Pinpoint the cell where the given text exists, returning its [X, Y] midpoint coordinate. 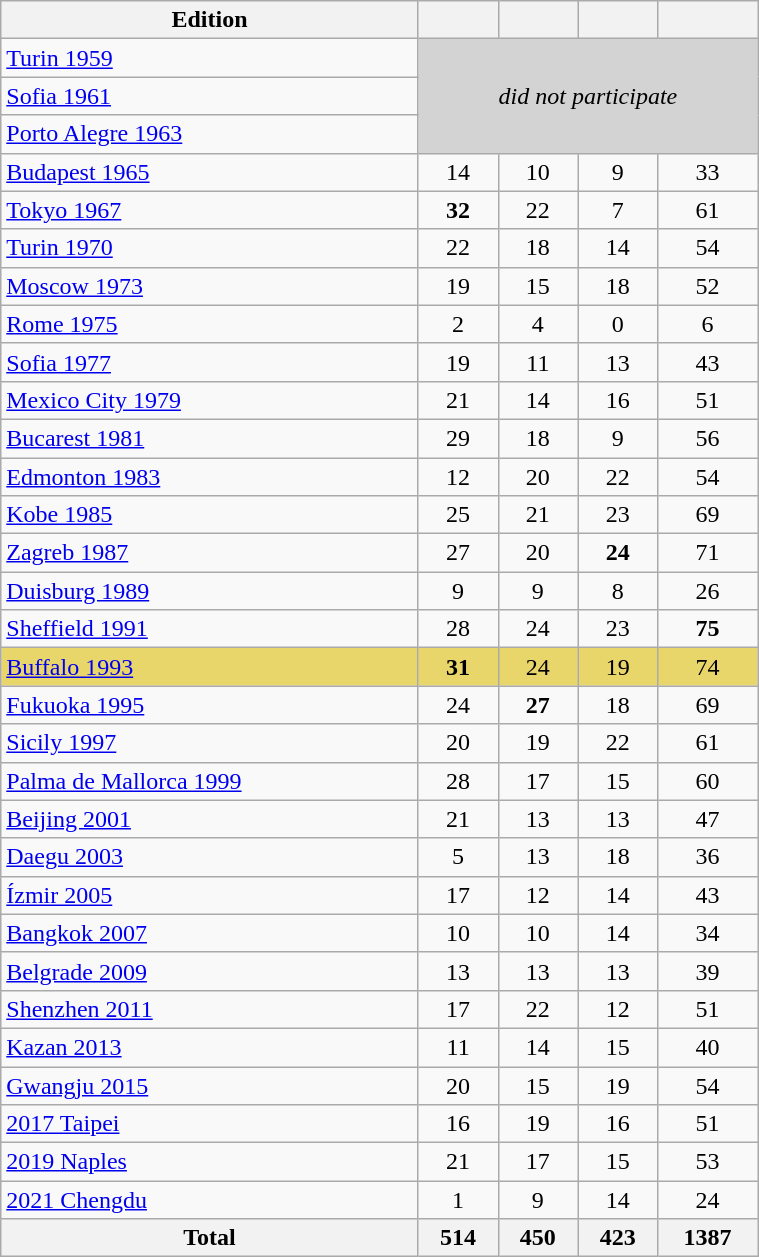
514 [458, 1238]
Gwangju 2015 [210, 1085]
Turin 1970 [210, 248]
Total [210, 1238]
Budapest 1965 [210, 172]
56 [708, 438]
Sheffield 1991 [210, 629]
Moscow 1973 [210, 286]
423 [618, 1238]
52 [708, 286]
2021 Chengdu [210, 1200]
33 [708, 172]
4 [538, 324]
Sicily 1997 [210, 743]
Edmonton 1983 [210, 477]
Belgrade 2009 [210, 971]
Edition [210, 20]
26 [708, 591]
71 [708, 553]
Beijing 2001 [210, 819]
36 [708, 857]
40 [708, 1047]
75 [708, 629]
25 [458, 515]
31 [458, 667]
450 [538, 1238]
47 [708, 819]
Palma de Mallorca 1999 [210, 781]
Ízmir 2005 [210, 895]
Daegu 2003 [210, 857]
Turin 1959 [210, 58]
1387 [708, 1238]
7 [618, 210]
Kobe 1985 [210, 515]
Bangkok 2007 [210, 933]
Buffalo 1993 [210, 667]
Shenzhen 2011 [210, 1009]
Tokyo 1967 [210, 210]
29 [458, 438]
Fukuoka 1995 [210, 705]
6 [708, 324]
Sofia 1977 [210, 362]
2019 Naples [210, 1162]
Zagreb 1987 [210, 553]
34 [708, 933]
Duisburg 1989 [210, 591]
39 [708, 971]
8 [618, 591]
did not participate [588, 96]
60 [708, 781]
Mexico City 1979 [210, 400]
2017 Taipei [210, 1124]
Bucarest 1981 [210, 438]
Porto Alegre 1963 [210, 134]
1 [458, 1200]
2 [458, 324]
Kazan 2013 [210, 1047]
5 [458, 857]
53 [708, 1162]
0 [618, 324]
74 [708, 667]
Sofia 1961 [210, 96]
32 [458, 210]
Rome 1975 [210, 324]
